From the cell containing the given text, extract its center point as (x, y) coordinate. 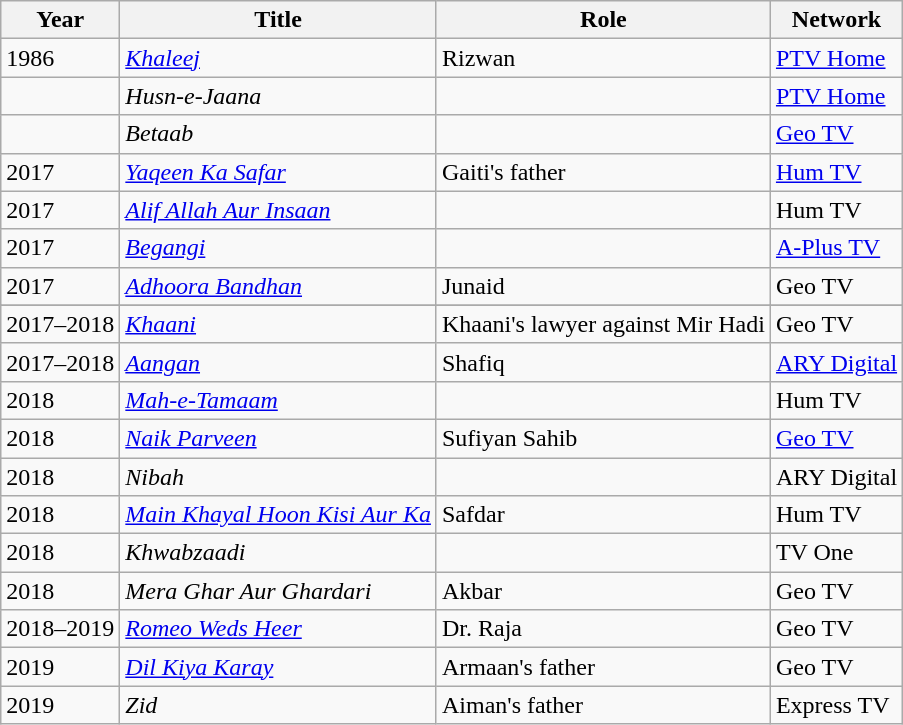
Mah-e-Tamaam (278, 400)
Betaab (278, 134)
Romeo Weds Heer (278, 629)
TV One (836, 553)
Alif Allah Aur Insaan (278, 210)
Dil Kiya Karay (278, 667)
Shafiq (603, 362)
Zid (278, 705)
Title (278, 20)
A-Plus TV (836, 248)
Year (60, 20)
Khaani (278, 324)
Khaani's lawyer against Mir Hadi (603, 324)
Network (836, 20)
Khwabzaadi (278, 553)
Mera Ghar Aur Ghardari (278, 591)
Express TV (836, 705)
Dr. Raja (603, 629)
2018–2019 (60, 629)
Aangan (278, 362)
1986 (60, 58)
Naik Parveen (278, 438)
Khaleej (278, 58)
Yaqeen Ka Safar (278, 172)
Armaan's father (603, 667)
Role (603, 20)
Adhoora Bandhan (278, 286)
Sufiyan Sahib (603, 438)
Begangi (278, 248)
Main Khayal Hoon Kisi Aur Ka (278, 515)
Nibah (278, 477)
Safdar (603, 515)
Akbar (603, 591)
Rizwan (603, 58)
Gaiti's father (603, 172)
Husn-e-Jaana (278, 96)
Junaid (603, 286)
Aiman's father (603, 705)
